Extract the (X, Y) coordinate from the center of the cell holding the provided text.  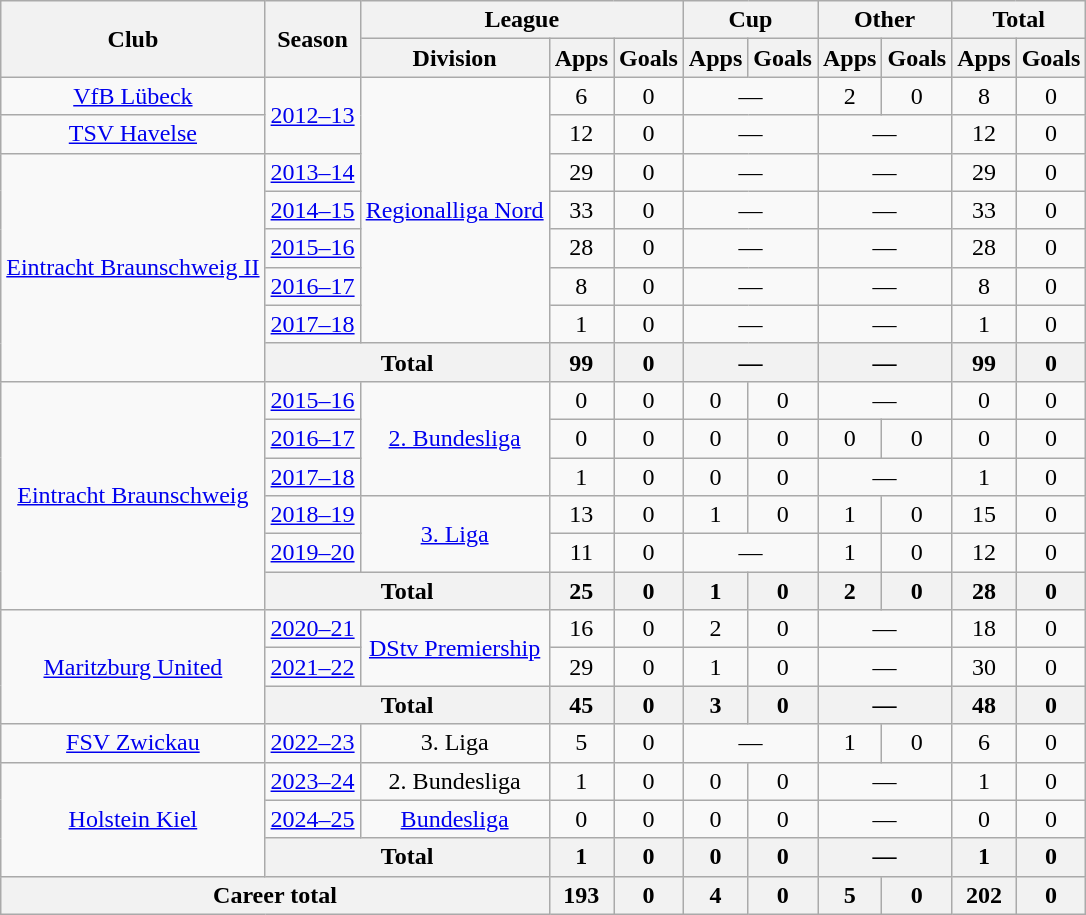
TSV Havelse (133, 134)
13 (581, 515)
18 (984, 629)
2019–20 (312, 553)
Maritzburg United (133, 667)
Eintracht Braunschweig (133, 495)
2022–23 (312, 743)
45 (581, 705)
Eintracht Braunschweig II (133, 267)
2024–25 (312, 819)
193 (581, 895)
Career total (275, 895)
Cup (750, 20)
4 (715, 895)
3 (715, 705)
Bundesliga (454, 819)
15 (984, 515)
30 (984, 667)
48 (984, 705)
Division (454, 58)
Holstein Kiel (133, 819)
Regionalliga Nord (454, 210)
VfB Lübeck (133, 96)
2013–14 (312, 172)
Other (885, 20)
2014–15 (312, 210)
16 (581, 629)
2023–24 (312, 781)
League (522, 20)
DStv Premiership (454, 648)
2020–21 (312, 629)
11 (581, 553)
FSV Zwickau (133, 743)
2021–22 (312, 667)
Season (312, 39)
2018–19 (312, 515)
25 (581, 591)
202 (984, 895)
Club (133, 39)
2012–13 (312, 115)
